Determine the [x, y] coordinate at the center of the cell enclosing the given text.  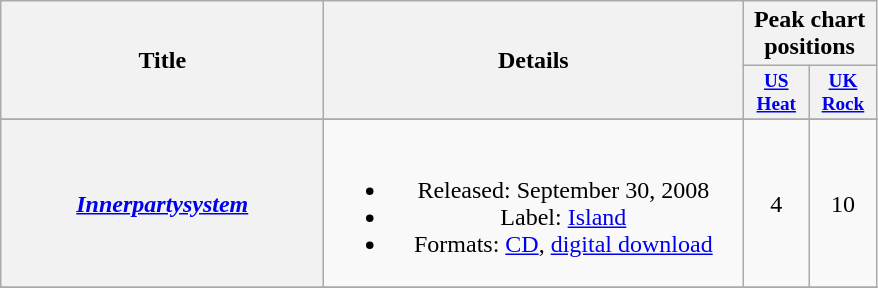
Title [162, 60]
Peak chart positions [810, 34]
Released: September 30, 2008Label: IslandFormats: CD, digital download [534, 204]
10 [844, 204]
Innerpartysystem [162, 204]
Details [534, 60]
4 [776, 204]
USHeat [776, 93]
UKRock [844, 93]
